From the cell containing the given text, extract its center point as (X, Y) coordinate. 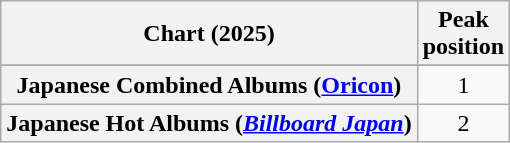
Peakposition (463, 34)
2 (463, 123)
Japanese Hot Albums (Billboard Japan) (209, 123)
Japanese Combined Albums (Oricon) (209, 85)
1 (463, 85)
Chart (2025) (209, 34)
